From the cell containing the given text, extract its center point as [X, Y] coordinate. 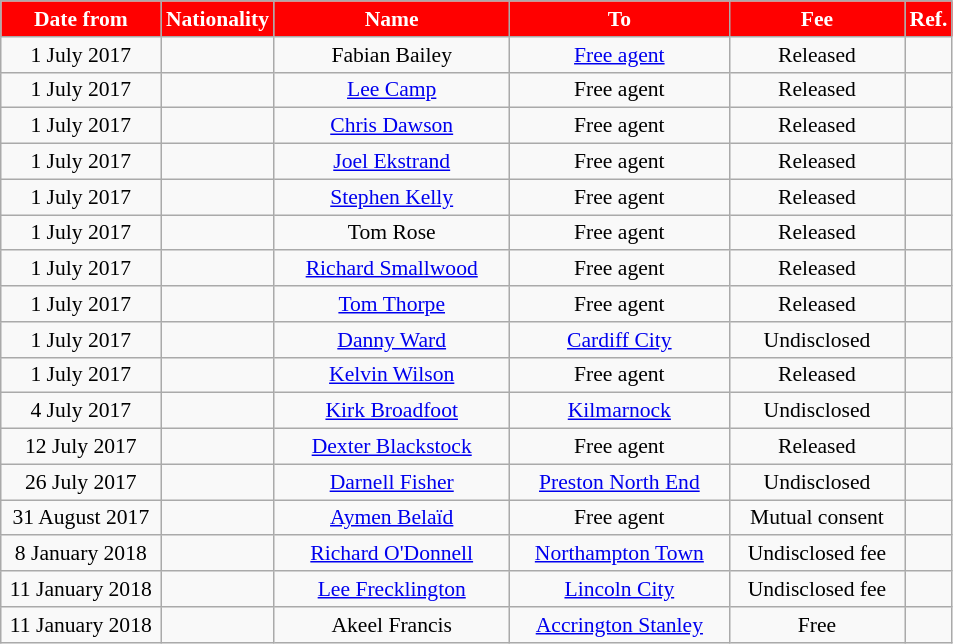
Date from [81, 19]
Lee Frecklington [392, 589]
Cardiff City [619, 340]
Kirk Broadfoot [392, 411]
Kilmarnock [619, 411]
Free [816, 625]
To [619, 19]
Joel Ekstrand [392, 162]
Northampton Town [619, 554]
Aymen Belaïd [392, 518]
Accrington Stanley [619, 625]
12 July 2017 [81, 447]
Kelvin Wilson [392, 375]
Lincoln City [619, 589]
26 July 2017 [81, 482]
Name [392, 19]
Nationality [218, 19]
Akeel Francis [392, 625]
Richard O'Donnell [392, 554]
Richard Smallwood [392, 269]
Preston North End [619, 482]
Darnell Fisher [392, 482]
Lee Camp [392, 90]
Tom Thorpe [392, 304]
Fee [816, 19]
Ref. [929, 19]
Chris Dawson [392, 126]
Mutual consent [816, 518]
31 August 2017 [81, 518]
Danny Ward [392, 340]
Dexter Blackstock [392, 447]
Stephen Kelly [392, 197]
Fabian Bailey [392, 55]
8 January 2018 [81, 554]
4 July 2017 [81, 411]
Tom Rose [392, 233]
